Provide the [X, Y] coordinate of the cell's center where the given text is located.  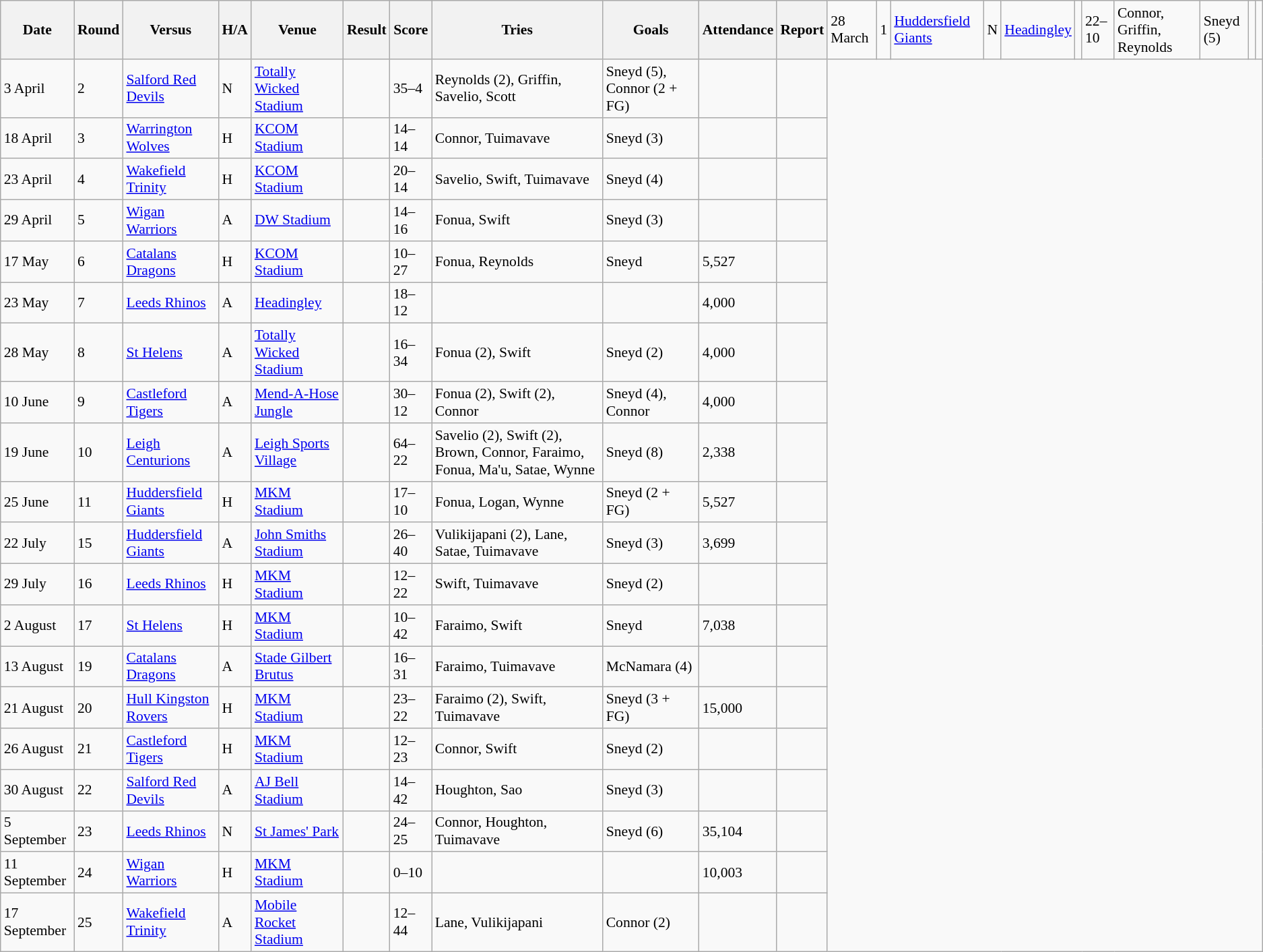
10 June [38, 403]
Fonua, Reynolds [517, 261]
St James' Park [298, 831]
18–12 [411, 303]
19 June [38, 453]
23 [98, 831]
12–44 [411, 923]
Round [98, 30]
23 May [38, 303]
Attendance [738, 30]
22–10 [1098, 30]
15 [98, 543]
Connor (2) [651, 923]
4 [98, 179]
17 September [38, 923]
11 September [38, 873]
Mobile Rocket Stadium [298, 923]
23–22 [411, 707]
Hull Kingston Rovers [170, 707]
26–40 [411, 543]
Faraimo, Swift [517, 625]
25 [98, 923]
3,699 [738, 543]
Goals [651, 30]
20–14 [411, 179]
H/A [234, 30]
18 April [38, 137]
8 [98, 353]
19 [98, 667]
Savelio, Swift, Tuimavave [517, 179]
5 [98, 221]
1 [884, 30]
11 [98, 501]
Venue [298, 30]
Faraimo, Tuimavave [517, 667]
28 March [851, 30]
Versus [170, 30]
21 August [38, 707]
Sneyd (3 + FG) [651, 707]
10–27 [411, 261]
24 [98, 873]
Houghton, Sao [517, 790]
16 [98, 585]
Sneyd (6) [651, 831]
3 [98, 137]
17–10 [411, 501]
Date [38, 30]
Reynolds (2), Griffin, Savelio, Scott [517, 89]
Sneyd (2 + FG) [651, 501]
Tries [517, 30]
6 [98, 261]
Savelio (2), Swift (2), Brown, Connor, Faraimo, Fonua, Ma'u, Satae, Wynne [517, 453]
Fonua (2), Swift (2), Connor [517, 403]
14–42 [411, 790]
AJ Bell Stadium [298, 790]
10,003 [738, 873]
Score [411, 30]
Sneyd (4), Connor [651, 403]
17 [98, 625]
Connor, Griffin, Reynolds [1157, 30]
Connor, Tuimavave [517, 137]
26 August [38, 749]
Sneyd (5), Connor (2 + FG) [651, 89]
Vulikijapani (2), Lane, Satae, Tuimavave [517, 543]
7,038 [738, 625]
20 [98, 707]
12–22 [411, 585]
Leigh Sports Village [298, 453]
Swift, Tuimavave [517, 585]
2 [98, 89]
17 May [38, 261]
Stade Gilbert Brutus [298, 667]
16–34 [411, 353]
30 August [38, 790]
14–14 [411, 137]
9 [98, 403]
3 April [38, 89]
Fonua, Logan, Wynne [517, 501]
29 April [38, 221]
25 June [38, 501]
21 [98, 749]
35,104 [738, 831]
Report [802, 30]
10 [98, 453]
Fonua, Swift [517, 221]
14–16 [411, 221]
12–23 [411, 749]
35–4 [411, 89]
22 [98, 790]
16–31 [411, 667]
John Smiths Stadium [298, 543]
23 April [38, 179]
Warrington Wolves [170, 137]
22 July [38, 543]
Connor, Houghton, Tuimavave [517, 831]
Sneyd (8) [651, 453]
64–22 [411, 453]
13 August [38, 667]
7 [98, 303]
2 August [38, 625]
DW Stadium [298, 221]
Faraimo (2), Swift, Tuimavave [517, 707]
Mend-A-Hose Jungle [298, 403]
Lane, Vulikijapani [517, 923]
Leigh Centurions [170, 453]
24–25 [411, 831]
10–42 [411, 625]
15,000 [738, 707]
29 July [38, 585]
2,338 [738, 453]
Fonua (2), Swift [517, 353]
McNamara (4) [651, 667]
Result [366, 30]
Sneyd (5) [1225, 30]
5 September [38, 831]
30–12 [411, 403]
0–10 [411, 873]
28 May [38, 353]
Sneyd (4) [651, 179]
Connor, Swift [517, 749]
